Detect which cell encompasses the target text, then output its [x, y] center coordinate. 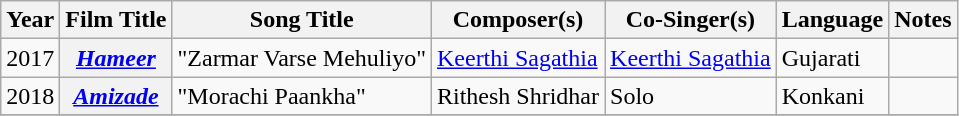
Konkani [832, 96]
"Zarmar Varse Mehuliyo" [302, 58]
2017 [30, 58]
Amizade [116, 96]
Hameer [116, 58]
Composer(s) [518, 20]
Co-Singer(s) [691, 20]
2018 [30, 96]
Year [30, 20]
Solo [691, 96]
Language [832, 20]
Film Title [116, 20]
Rithesh Shridhar [518, 96]
Notes [923, 20]
Gujarati [832, 58]
"Morachi Paankha" [302, 96]
Song Title [302, 20]
